Find where the given text appears and provide that cell's center as [x, y] coordinate. 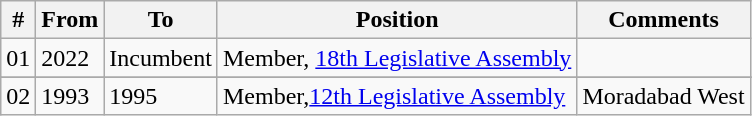
Member,12th Legislative Assembly [396, 96]
Position [396, 20]
02 [18, 96]
Member, 18th Legislative Assembly [396, 58]
To [161, 20]
# [18, 20]
From [70, 20]
1993 [70, 96]
2022 [70, 58]
01 [18, 58]
1995 [161, 96]
Moradabad West [664, 96]
Comments [664, 20]
Incumbent [161, 58]
